Find where the given text appears and provide that cell's center as (x, y) coordinate. 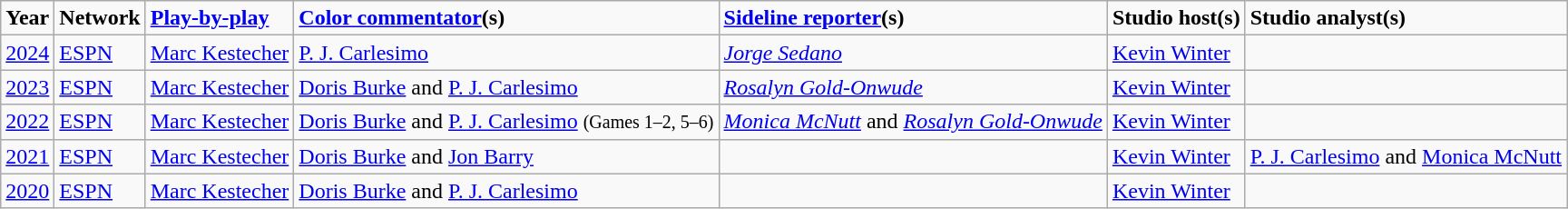
2020 (27, 191)
2021 (27, 156)
Network (100, 18)
Studio host(s) (1176, 18)
P. J. Carlesimo and Monica McNutt (1406, 156)
Play-by-play (220, 18)
Sideline reporter(s) (913, 18)
Doris Burke and P. J. Carlesimo (Games 1–2, 5–6) (506, 122)
Doris Burke and Jon Barry (506, 156)
P. J. Carlesimo (506, 53)
2024 (27, 53)
Year (27, 18)
2022 (27, 122)
Studio analyst(s) (1406, 18)
Monica McNutt and Rosalyn Gold-Onwude (913, 122)
Jorge Sedano (913, 53)
Rosalyn Gold-Onwude (913, 87)
Color commentator(s) (506, 18)
2023 (27, 87)
